Return [x, y] of the center of cell containing provided text 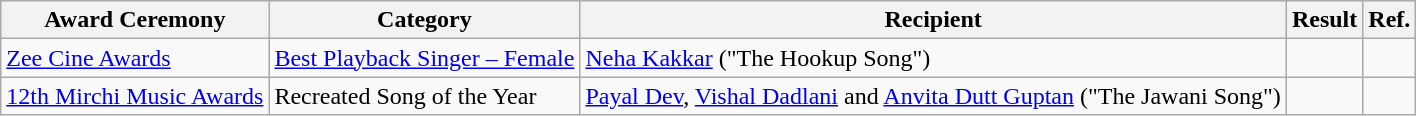
Best Playback Singer – Female [424, 58]
Recipient [933, 20]
Payal Dev, Vishal Dadlani and Anvita Dutt Guptan ("The Jawani Song") [933, 96]
Category [424, 20]
12th Mirchi Music Awards [135, 96]
Zee Cine Awards [135, 58]
Award Ceremony [135, 20]
Recreated Song of the Year [424, 96]
Result [1324, 20]
Neha Kakkar ("The Hookup Song") [933, 58]
Ref. [1390, 20]
